Search for the cell housing the specified text and yield its (x, y) center coordinate. 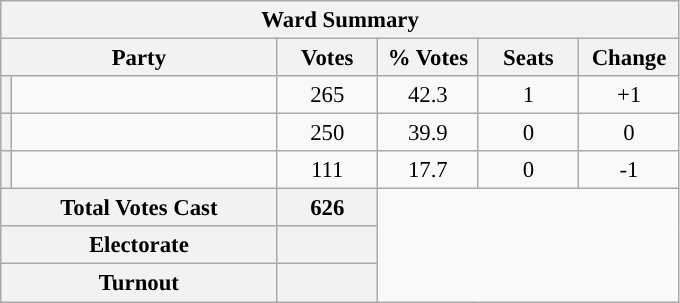
Ward Summary (340, 20)
Total Votes Cast (139, 208)
17.7 (428, 170)
Votes (328, 58)
42.3 (428, 95)
Party (139, 58)
% Votes (428, 58)
265 (328, 95)
+1 (630, 95)
Turnout (139, 283)
111 (328, 170)
Change (630, 58)
250 (328, 133)
Seats (528, 58)
39.9 (428, 133)
-1 (630, 170)
626 (328, 208)
1 (528, 95)
Electorate (139, 245)
